Return (x, y) of the center of cell containing provided text 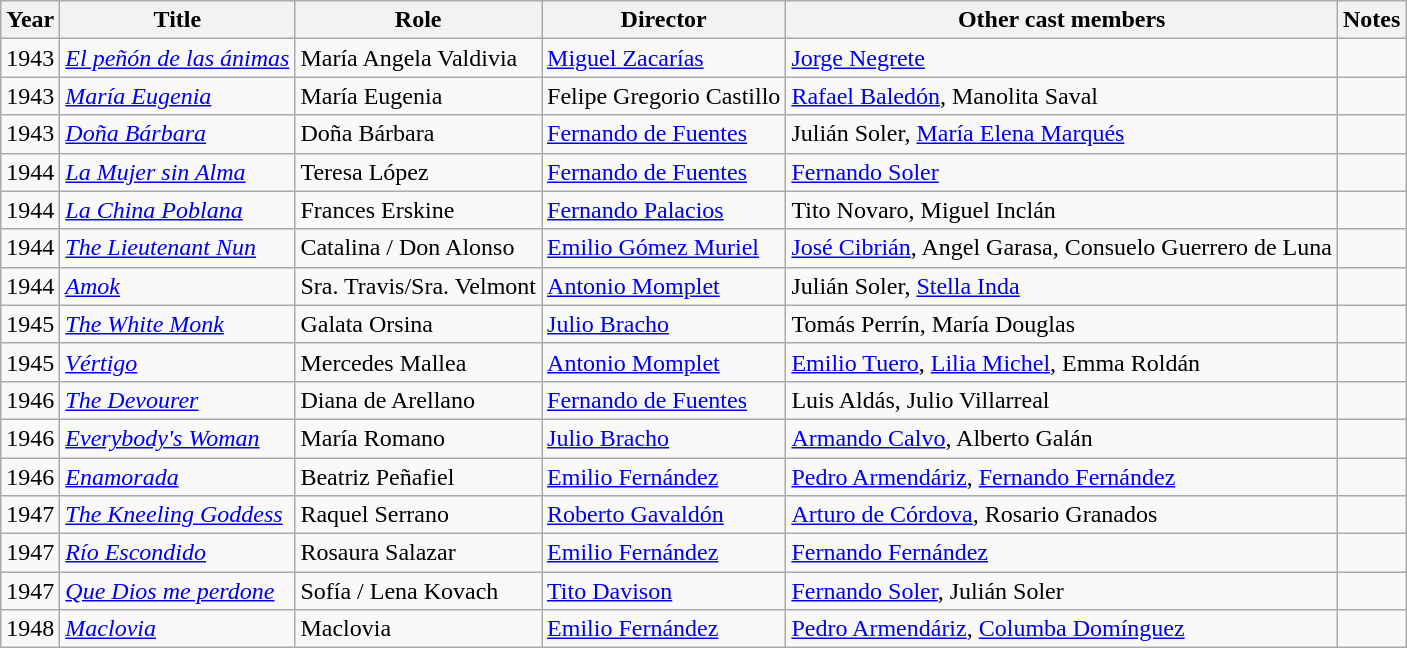
Tito Davison (664, 591)
José Cibrián, Angel Garasa, Consuelo Guerrero de Luna (1062, 248)
Fernando Soler (1062, 172)
Fernando Fernández (1062, 553)
Armando Calvo, Alberto Galán (1062, 438)
Arturo de Córdova, Rosario Granados (1062, 515)
Role (418, 20)
Enamorada (178, 477)
The White Monk (178, 324)
Pedro Armendáriz, Columba Domínguez (1062, 629)
Que Dios me perdone (178, 591)
The Lieutenant Nun (178, 248)
Jorge Negrete (1062, 58)
Sra. Travis/Sra. Velmont (418, 286)
Emilio Tuero, Lilia Michel, Emma Roldán (1062, 362)
Diana de Arellano (418, 400)
Other cast members (1062, 20)
Julián Soler, Stella Inda (1062, 286)
Rosaura Salazar (418, 553)
Beatriz Peñafiel (418, 477)
Year (30, 20)
Fernando Palacios (664, 210)
El peñón de las ánimas (178, 58)
Emilio Gómez Muriel (664, 248)
La Mujer sin Alma (178, 172)
Luis Aldás, Julio Villarreal (1062, 400)
Notes (1371, 20)
María Romano (418, 438)
Catalina / Don Alonso (418, 248)
Roberto Gavaldón (664, 515)
1948 (30, 629)
Julián Soler, María Elena Marqués (1062, 134)
Sofía / Lena Kovach (418, 591)
Galata Orsina (418, 324)
Fernando Soler, Julián Soler (1062, 591)
Vértigo (178, 362)
Pedro Armendáriz, Fernando Fernández (1062, 477)
Miguel Zacarías (664, 58)
Felipe Gregorio Castillo (664, 96)
La China Poblana (178, 210)
Everybody's Woman (178, 438)
María Angela Valdivia (418, 58)
Tito Novaro, Miguel Inclán (1062, 210)
Director (664, 20)
Mercedes Mallea (418, 362)
The Devourer (178, 400)
Amok (178, 286)
Title (178, 20)
Río Escondido (178, 553)
The Kneeling Goddess (178, 515)
Raquel Serrano (418, 515)
Rafael Baledón, Manolita Saval (1062, 96)
Frances Erskine (418, 210)
Tomás Perrín, María Douglas (1062, 324)
Teresa López (418, 172)
